Output the (X, Y) coordinate of the center of the cell containing the given text.  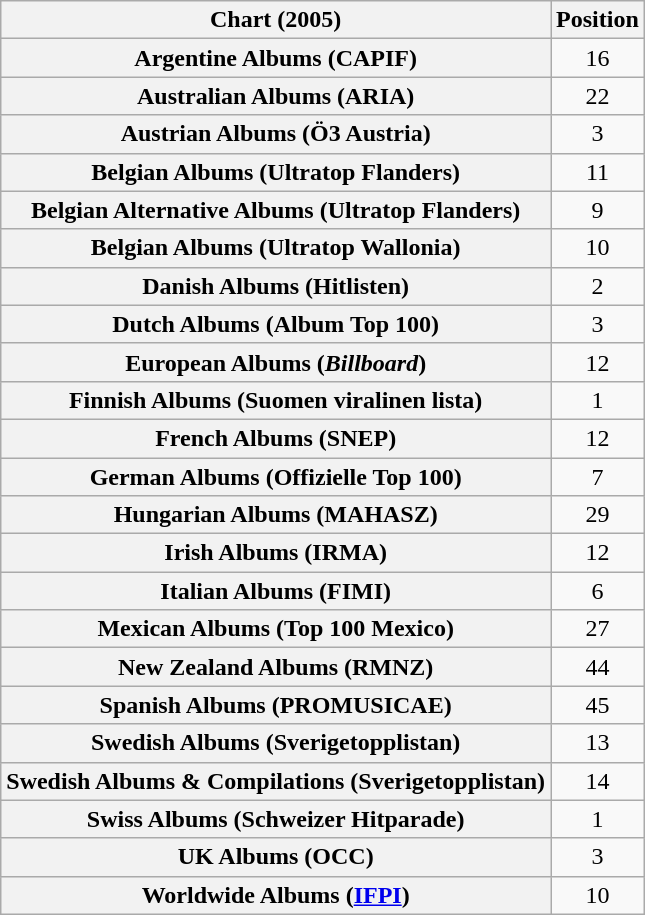
New Zealand Albums (RMNZ) (276, 667)
Finnish Albums (Suomen viralinen lista) (276, 400)
16 (598, 58)
Swedish Albums & Compilations (Sverigetopplistan) (276, 781)
22 (598, 96)
13 (598, 743)
Danish Albums (Hitlisten) (276, 286)
27 (598, 629)
Spanish Albums (PROMUSICAE) (276, 705)
45 (598, 705)
Chart (2005) (276, 20)
French Albums (SNEP) (276, 438)
Hungarian Albums (MAHASZ) (276, 515)
Dutch Albums (Album Top 100) (276, 324)
Belgian Alternative Albums (Ultratop Flanders) (276, 210)
Australian Albums (ARIA) (276, 96)
Belgian Albums (Ultratop Flanders) (276, 172)
Worldwide Albums (IFPI) (276, 895)
Swedish Albums (Sverigetopplistan) (276, 743)
Austrian Albums (Ö3 Austria) (276, 134)
Italian Albums (FIMI) (276, 591)
Belgian Albums (Ultratop Wallonia) (276, 248)
Swiss Albums (Schweizer Hitparade) (276, 819)
44 (598, 667)
2 (598, 286)
11 (598, 172)
14 (598, 781)
Position (598, 20)
Mexican Albums (Top 100 Mexico) (276, 629)
7 (598, 477)
29 (598, 515)
Irish Albums (IRMA) (276, 553)
6 (598, 591)
Argentine Albums (CAPIF) (276, 58)
UK Albums (OCC) (276, 857)
9 (598, 210)
European Albums (Billboard) (276, 362)
German Albums (Offizielle Top 100) (276, 477)
